Detect which cell encompasses the target text, then output its [X, Y] center coordinate. 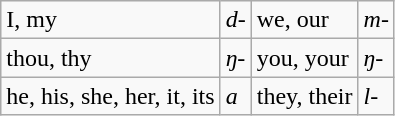
m- [376, 20]
l- [376, 96]
you, your [304, 58]
thou, thy [110, 58]
I, my [110, 20]
we, our [304, 20]
a [236, 96]
they, their [304, 96]
d- [236, 20]
he, his, she, her, it, its [110, 96]
